Search for the cell housing the specified text and yield its [X, Y] center coordinate. 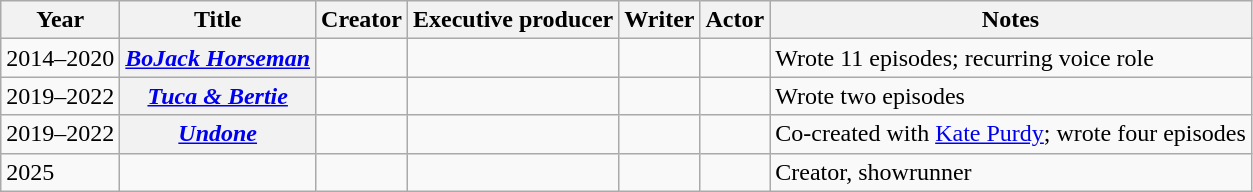
Tuca & Bertie [218, 96]
Notes [1011, 20]
Title [218, 20]
Writer [660, 20]
BoJack Horseman [218, 58]
Creator, showrunner [1011, 172]
Undone [218, 134]
Wrote two episodes [1011, 96]
Executive producer [512, 20]
2025 [60, 172]
Creator [362, 20]
Year [60, 20]
2014–2020 [60, 58]
Actor [735, 20]
Wrote 11 episodes; recurring voice role [1011, 58]
Co-created with Kate Purdy; wrote four episodes [1011, 134]
